Output the [x, y] coordinate of the center of the cell containing the given text.  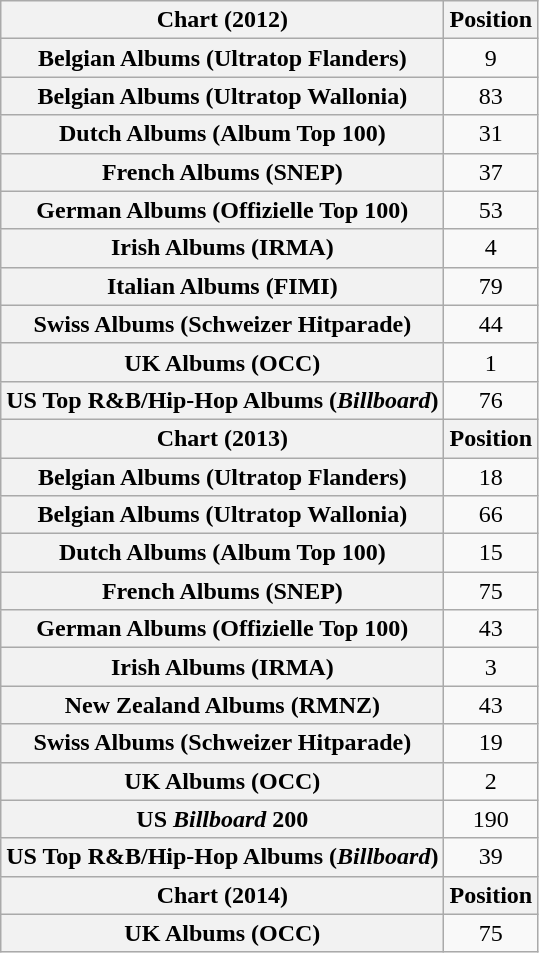
Italian Albums (FIMI) [222, 286]
US Billboard 200 [222, 819]
4 [491, 248]
15 [491, 553]
53 [491, 210]
31 [491, 134]
Chart (2014) [222, 895]
2 [491, 781]
79 [491, 286]
18 [491, 477]
New Zealand Albums (RMNZ) [222, 705]
37 [491, 172]
44 [491, 324]
1 [491, 362]
190 [491, 819]
Chart (2012) [222, 20]
83 [491, 96]
76 [491, 400]
19 [491, 743]
9 [491, 58]
3 [491, 667]
39 [491, 857]
66 [491, 515]
Chart (2013) [222, 438]
